Detect which cell encompasses the target text, then output its (X, Y) center coordinate. 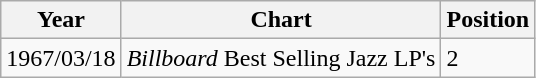
2 (488, 58)
Position (488, 20)
Year (61, 20)
Chart (281, 20)
1967/03/18 (61, 58)
Billboard Best Selling Jazz LP's (281, 58)
